Return the [X, Y] coordinate for the center point of the cell that contains the specified text.  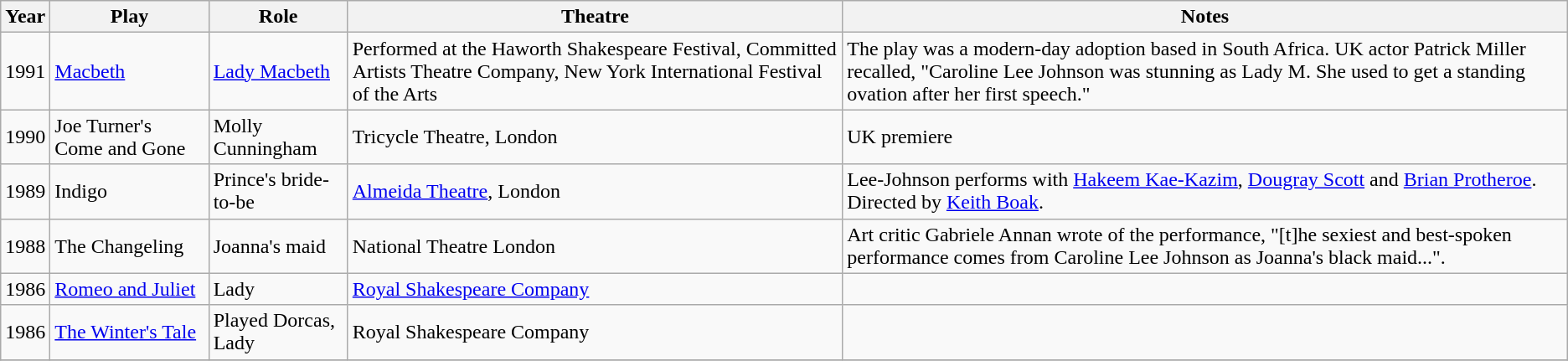
Lady Macbeth [278, 71]
1989 [25, 191]
Tricycle Theatre, London [595, 137]
1990 [25, 137]
Play [129, 17]
Played Dorcas, Lady [278, 332]
Indigo [129, 191]
Joanna's maid [278, 246]
1991 [25, 71]
1988 [25, 246]
Joe Turner's Come and Gone [129, 137]
Year [25, 17]
Performed at the Haworth Shakespeare Festival, Committed Artists Theatre Company, New York International Festival of the Arts [595, 71]
Romeo and Juliet [129, 289]
Role [278, 17]
Theatre [595, 17]
National Theatre London [595, 246]
Macbeth [129, 71]
The Winter's Tale [129, 332]
Lee-Johnson performs with Hakeem Kae-Kazim, Dougray Scott and Brian Protheroe. Directed by Keith Boak. [1205, 191]
The Changeling [129, 246]
Lady [278, 289]
Molly Cunningham [278, 137]
Prince's bride-to-be [278, 191]
Notes [1205, 17]
Almeida Theatre, London [595, 191]
UK premiere [1205, 137]
